Extract the (X, Y) coordinate from the center of the cell holding the provided text.  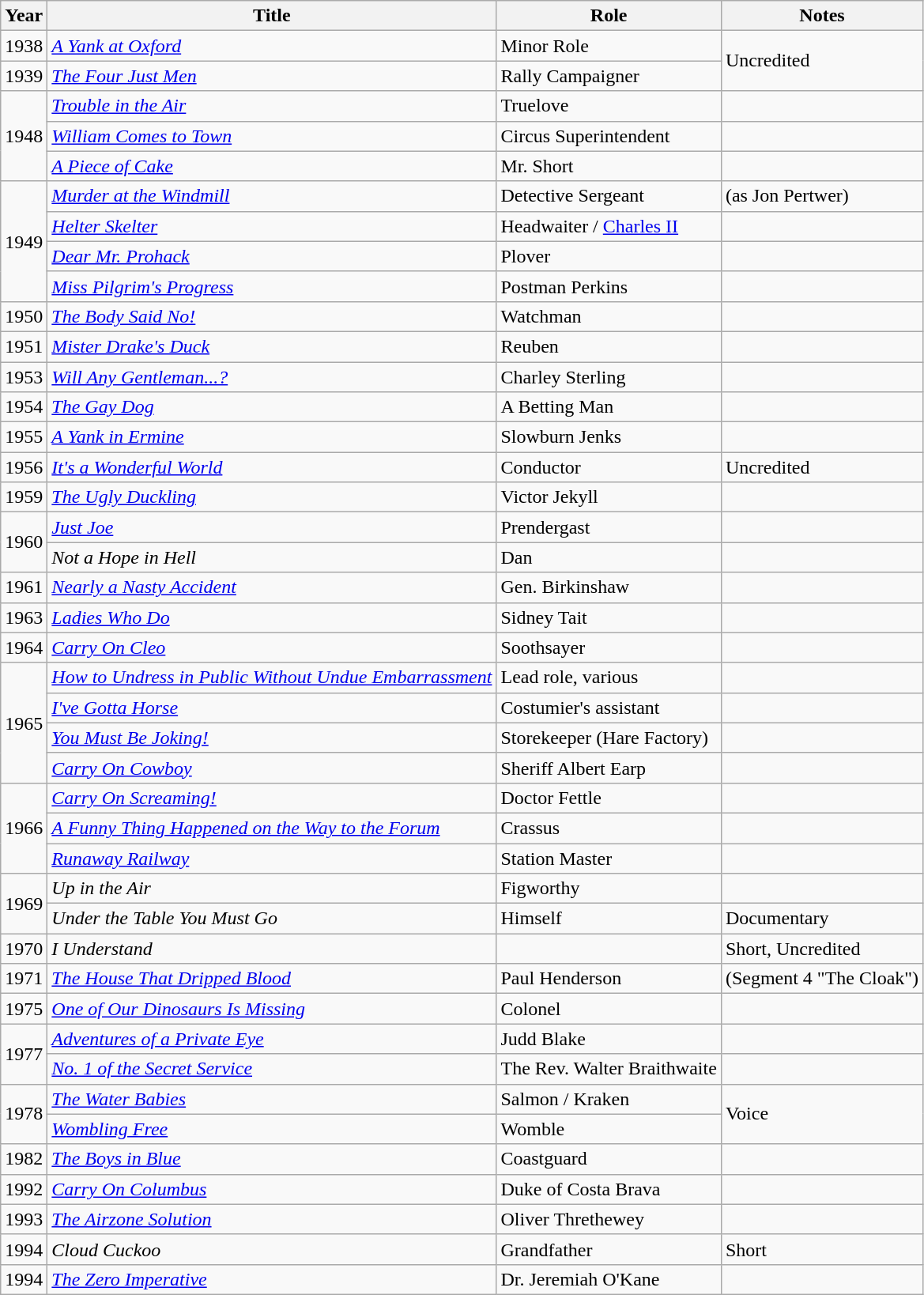
Carry On Columbus (272, 1189)
Postman Perkins (609, 286)
Sheriff Albert Earp (609, 768)
Salmon / Kraken (609, 1099)
The Boys in Blue (272, 1159)
Mr. Short (609, 166)
1975 (24, 1009)
1959 (24, 497)
1956 (24, 467)
Minor Role (609, 46)
1964 (24, 647)
Costumier's assistant (609, 708)
The Four Just Men (272, 76)
Judd Blake (609, 1039)
1938 (24, 46)
Storekeeper (Hare Factory) (609, 738)
William Comes to Town (272, 136)
A Funny Thing Happened on the Way to the Forum (272, 828)
Adventures of a Private Eye (272, 1039)
Doctor Fettle (609, 798)
Colonel (609, 1009)
(Segment 4 "The Cloak") (822, 979)
1961 (24, 587)
Headwaiter / Charles II (609, 226)
Runaway Railway (272, 858)
Crassus (609, 828)
1982 (24, 1159)
Notes (822, 16)
The Water Babies (272, 1099)
Grandfather (609, 1249)
Carry On Cowboy (272, 768)
Ladies Who Do (272, 617)
Plover (609, 256)
1977 (24, 1054)
Truelove (609, 106)
1963 (24, 617)
A Betting Man (609, 407)
The House That Dripped Blood (272, 979)
1953 (24, 377)
Short (822, 1249)
Sidney Tait (609, 617)
Lead role, various (609, 678)
1960 (24, 542)
No. 1 of the Secret Service (272, 1069)
Conductor (609, 467)
Title (272, 16)
1951 (24, 346)
1970 (24, 949)
Carry On Cleo (272, 647)
Dan (609, 557)
One of Our Dinosaurs Is Missing (272, 1009)
1955 (24, 437)
A Yank in Ermine (272, 437)
Cloud Cuckoo (272, 1249)
The Gay Dog (272, 407)
Charley Sterling (609, 377)
(as Jon Pertwer) (822, 196)
Dr. Jeremiah O'Kane (609, 1279)
Just Joe (272, 527)
1971 (24, 979)
1948 (24, 136)
Miss Pilgrim's Progress (272, 286)
Up in the Air (272, 889)
Will Any Gentleman...? (272, 377)
Mister Drake's Duck (272, 346)
1966 (24, 828)
Watchman (609, 316)
A Yank at Oxford (272, 46)
1949 (24, 241)
Station Master (609, 858)
Soothsayer (609, 647)
Gen. Birkinshaw (609, 587)
A Piece of Cake (272, 166)
1978 (24, 1114)
Circus Superintendent (609, 136)
Oliver Threthewey (609, 1219)
1992 (24, 1189)
Wombling Free (272, 1129)
Role (609, 16)
I Understand (272, 949)
You Must Be Joking! (272, 738)
The Zero Imperative (272, 1279)
The Rev. Walter Braithwaite (609, 1069)
Helter Skelter (272, 226)
Figworthy (609, 889)
1939 (24, 76)
Coastguard (609, 1159)
Nearly a Nasty Accident (272, 587)
Carry On Screaming! (272, 798)
Not a Hope in Hell (272, 557)
Duke of Costa Brava (609, 1189)
The Ugly Duckling (272, 497)
Under the Table You Must Go (272, 919)
Prendergast (609, 527)
Short, Uncredited (822, 949)
The Body Said No! (272, 316)
Womble (609, 1129)
How to Undress in Public Without Undue Embarrassment (272, 678)
Himself (609, 919)
I've Gotta Horse (272, 708)
Victor Jekyll (609, 497)
Detective Sergeant (609, 196)
Trouble in the Air (272, 106)
Murder at the Windmill (272, 196)
Documentary (822, 919)
Slowburn Jenks (609, 437)
Voice (822, 1114)
It's a Wonderful World (272, 467)
1969 (24, 904)
1993 (24, 1219)
1950 (24, 316)
Rally Campaigner (609, 76)
Dear Mr. Prohack (272, 256)
Year (24, 16)
1965 (24, 723)
Reuben (609, 346)
The Airzone Solution (272, 1219)
Paul Henderson (609, 979)
1954 (24, 407)
